For the text-containing cell, return its midpoint in [X, Y] coordinate format. 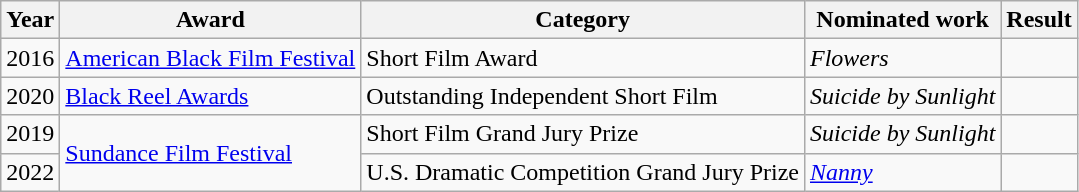
Category [583, 20]
Black Reel Awards [210, 96]
Flowers [902, 58]
Nanny [902, 172]
2016 [30, 58]
Sundance Film Festival [210, 153]
Result [1039, 20]
Outstanding Independent Short Film [583, 96]
2020 [30, 96]
Short Film Award [583, 58]
2022 [30, 172]
2019 [30, 134]
American Black Film Festival [210, 58]
Year [30, 20]
U.S. Dramatic Competition Grand Jury Prize [583, 172]
Short Film Grand Jury Prize [583, 134]
Nominated work [902, 20]
Award [210, 20]
